Provide the (X, Y) coordinate of the cell's center where the given text is located.  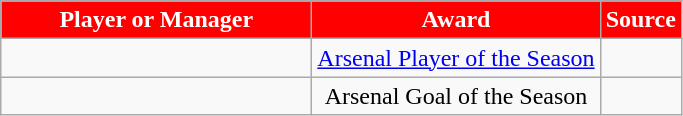
Arsenal Goal of the Season (456, 96)
Arsenal Player of the Season (456, 58)
Award (456, 20)
Source (640, 20)
Player or Manager (156, 20)
